Determine the (X, Y) coordinate at the center of the cell enclosing the given text.  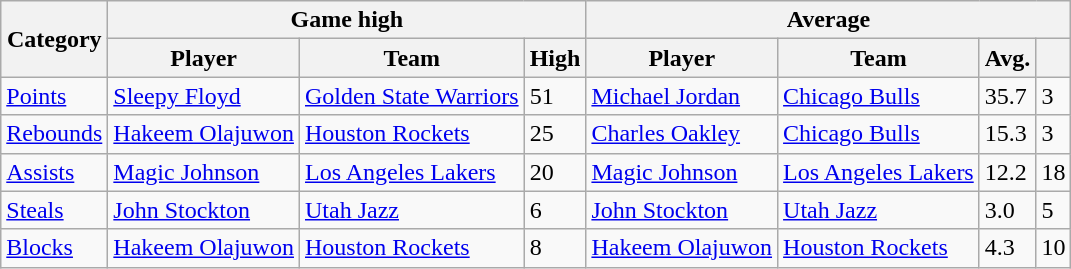
Rebounds (54, 134)
Michael Jordan (682, 96)
Game high (347, 20)
35.7 (1008, 96)
12.2 (1008, 172)
51 (555, 96)
High (555, 58)
5 (1054, 210)
18 (1054, 172)
Steals (54, 210)
Average (828, 20)
25 (555, 134)
Sleepy Floyd (204, 96)
10 (1054, 248)
4.3 (1008, 248)
6 (555, 210)
Assists (54, 172)
Charles Oakley (682, 134)
3.0 (1008, 210)
Category (54, 39)
Blocks (54, 248)
Golden State Warriors (412, 96)
Avg. (1008, 58)
20 (555, 172)
15.3 (1008, 134)
8 (555, 248)
Points (54, 96)
